Search for the cell housing the specified text and yield its (x, y) center coordinate. 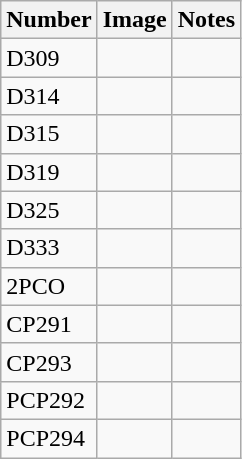
PCP294 (49, 438)
D309 (49, 58)
D333 (49, 248)
CP291 (49, 324)
2PCO (49, 286)
CP293 (49, 362)
D325 (49, 210)
Notes (206, 20)
D314 (49, 96)
PCP292 (49, 400)
Image (134, 20)
D319 (49, 172)
D315 (49, 134)
Number (49, 20)
